Search for the cell housing the specified text and yield its [X, Y] center coordinate. 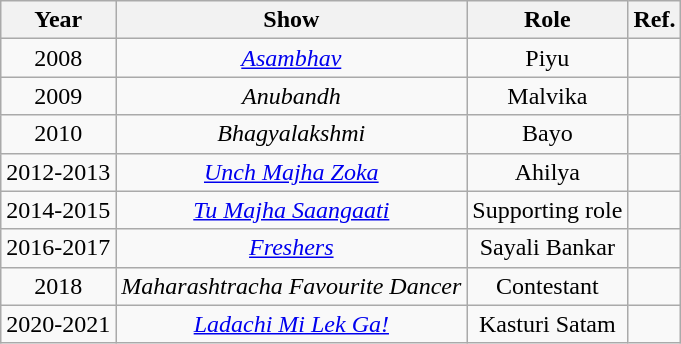
2009 [58, 96]
2010 [58, 134]
Ladachi Mi Lek Ga! [292, 324]
Unch Majha Zoka [292, 172]
Sayali Bankar [548, 248]
2020-2021 [58, 324]
Ahilya [548, 172]
Contestant [548, 286]
2018 [58, 286]
Freshers [292, 248]
Role [548, 20]
Bayo [548, 134]
Asambhav [292, 58]
2014-2015 [58, 210]
Year [58, 20]
Malvika [548, 96]
Ref. [654, 20]
Maharashtracha Favourite Dancer [292, 286]
2012-2013 [58, 172]
Bhagyalakshmi [292, 134]
Show [292, 20]
2008 [58, 58]
Supporting role [548, 210]
2016-2017 [58, 248]
Kasturi Satam [548, 324]
Anubandh [292, 96]
Piyu [548, 58]
Tu Majha Saangaati [292, 210]
